Capture the cell that displays the provided text and extract its (X, Y) central coordinate. 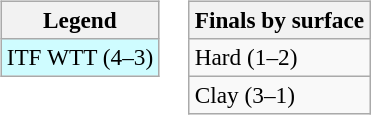
Legend (80, 20)
Clay (3–1) (279, 95)
ITF WTT (4–3) (80, 57)
Finals by surface (279, 20)
Hard (1–2) (279, 57)
